Extract the [X, Y] coordinate from the center of the cell holding the provided text.  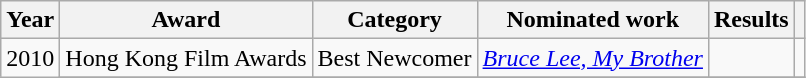
Year [30, 20]
Nominated work [592, 20]
Best Newcomer [394, 58]
Award [186, 20]
2010 [30, 58]
Results [751, 20]
Bruce Lee, My Brother [592, 58]
Category [394, 20]
Hong Kong Film Awards [186, 58]
